Extract the [x, y] coordinate from the center of the cell holding the provided text.  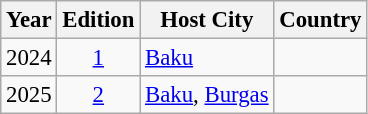
Host City [207, 20]
1 [98, 58]
2024 [29, 58]
2025 [29, 95]
2 [98, 95]
Edition [98, 20]
Baku [207, 58]
Country [320, 20]
Year [29, 20]
Baku, Burgas [207, 95]
